Identify which cell holds the provided text, then report its (x, y) central coordinate. 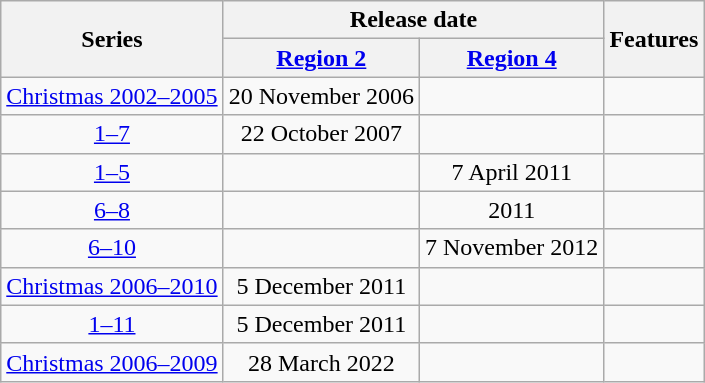
6–8 (112, 210)
1–7 (112, 134)
2011 (512, 210)
Christmas 2006–2009 (112, 362)
1–5 (112, 172)
6–10 (112, 248)
Series (112, 39)
7 April 2011 (512, 172)
20 November 2006 (321, 96)
Christmas 2002–2005 (112, 96)
22 October 2007 (321, 134)
7 November 2012 (512, 248)
Region 2 (321, 58)
28 March 2022 (321, 362)
Christmas 2006–2010 (112, 286)
Release date (414, 20)
1–11 (112, 324)
Features (654, 39)
Region 4 (512, 58)
